Capture the cell that displays the provided text and extract its [X, Y] central coordinate. 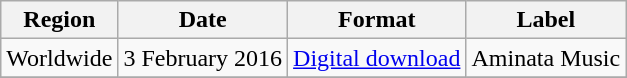
Label [546, 20]
Format [377, 20]
Region [60, 20]
Worldwide [60, 58]
Aminata Music [546, 58]
Date [203, 20]
Digital download [377, 58]
3 February 2016 [203, 58]
